For the text-containing cell, return its midpoint in (X, Y) coordinate format. 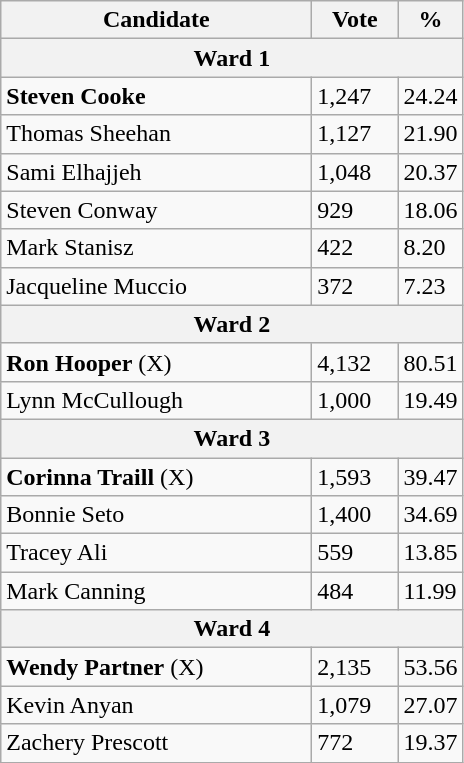
1,048 (355, 172)
Corinna Traill (X) (156, 477)
929 (355, 210)
53.56 (430, 667)
Zachery Prescott (156, 743)
559 (355, 553)
1,400 (355, 515)
Candidate (156, 20)
Bonnie Seto (156, 515)
1,079 (355, 705)
19.49 (430, 400)
80.51 (430, 362)
24.24 (430, 96)
Ward 4 (232, 629)
27.07 (430, 705)
Sami Elhajjeh (156, 172)
8.20 (430, 248)
Ward 1 (232, 58)
1,247 (355, 96)
772 (355, 743)
2,135 (355, 667)
Mark Canning (156, 591)
21.90 (430, 134)
Jacqueline Muccio (156, 286)
20.37 (430, 172)
Ward 2 (232, 324)
484 (355, 591)
Mark Stanisz (156, 248)
Vote (355, 20)
% (430, 20)
1,000 (355, 400)
4,132 (355, 362)
39.47 (430, 477)
Steven Cooke (156, 96)
Ron Hooper (X) (156, 362)
11.99 (430, 591)
422 (355, 248)
13.85 (430, 553)
18.06 (430, 210)
19.37 (430, 743)
372 (355, 286)
1,593 (355, 477)
Ward 3 (232, 438)
Wendy Partner (X) (156, 667)
1,127 (355, 134)
Kevin Anyan (156, 705)
Steven Conway (156, 210)
7.23 (430, 286)
34.69 (430, 515)
Tracey Ali (156, 553)
Lynn McCullough (156, 400)
Thomas Sheehan (156, 134)
